Determine the (x, y) coordinate at the center of the cell enclosing the given text.  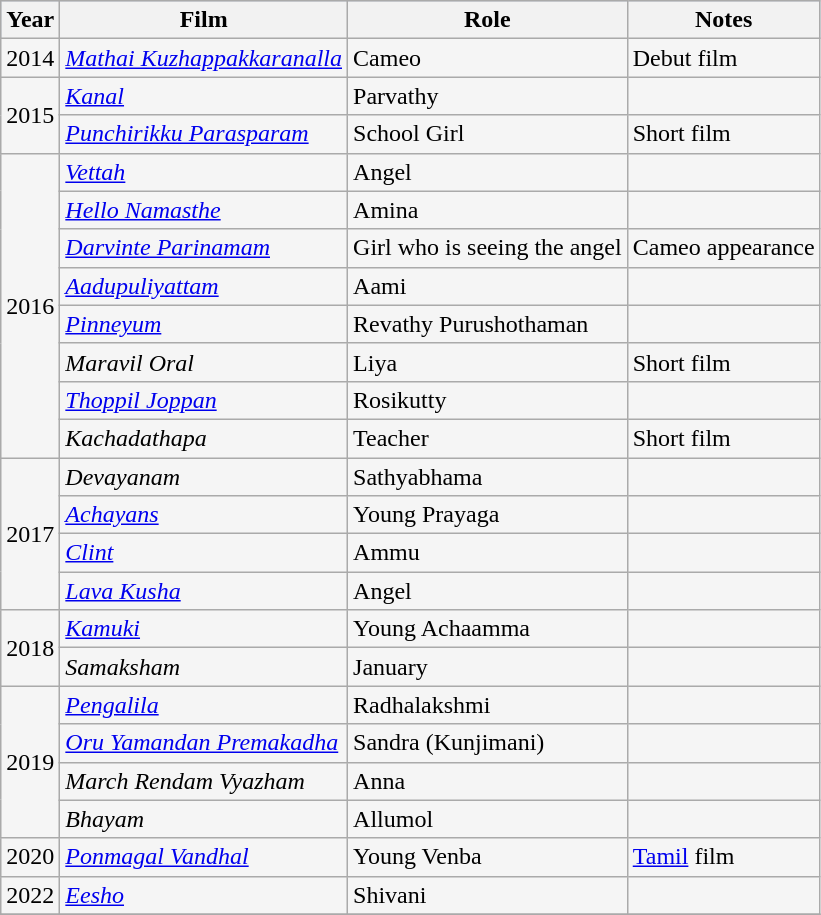
Ammu (488, 553)
School Girl (488, 134)
Tamil film (724, 857)
Bhayam (204, 819)
Thoppil Joppan (204, 400)
Lava Kusha (204, 591)
Aadupuliyattam (204, 286)
Girl who is seeing the angel (488, 248)
Notes (724, 20)
Darvinte Parinamam (204, 248)
Amina (488, 210)
Parvathy (488, 96)
Kamuki (204, 629)
Kachadathapa (204, 438)
Film (204, 20)
Role (488, 20)
Aami (488, 286)
Radhalakshmi (488, 705)
Liya (488, 362)
Ponmagal Vandhal (204, 857)
2014 (30, 58)
Pinneyum (204, 324)
2016 (30, 305)
Kanal (204, 96)
Hello Namasthe (204, 210)
Anna (488, 781)
Revathy Purushothaman (488, 324)
Punchirikku Parasparam (204, 134)
2022 (30, 895)
2018 (30, 648)
Cameo (488, 58)
Mathai Kuzhappakkaranalla (204, 58)
Eesho (204, 895)
2017 (30, 534)
Young Prayaga (488, 515)
Sathyabhama (488, 477)
2019 (30, 762)
Oru Yamandan Premakadha (204, 743)
March Rendam Vyazham (204, 781)
2015 (30, 115)
Samaksham (204, 667)
Maravil Oral (204, 362)
January (488, 667)
Year (30, 20)
Allumol (488, 819)
Young Venba (488, 857)
Clint (204, 553)
Teacher (488, 438)
Devayanam (204, 477)
Debut film (724, 58)
Cameo appearance (724, 248)
Achayans (204, 515)
Sandra (Kunjimani) (488, 743)
Rosikutty (488, 400)
Young Achaamma (488, 629)
2020 (30, 857)
Vettah (204, 172)
Pengalila (204, 705)
Shivani (488, 895)
